Return [x, y] of the center of cell containing provided text 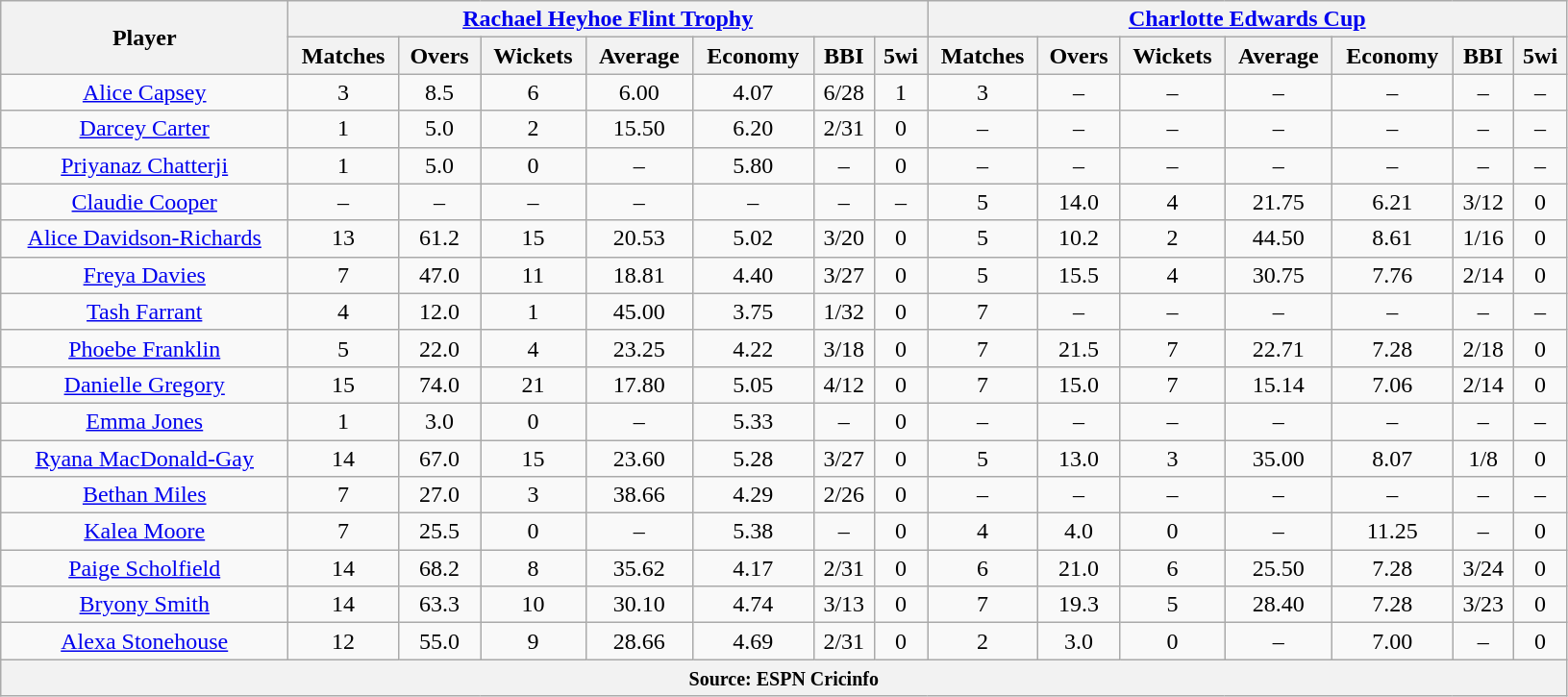
Ryana MacDonald-Gay [144, 459]
6/28 [844, 92]
8 [534, 568]
23.25 [638, 348]
Danielle Gregory [144, 385]
3/13 [844, 605]
13 [344, 238]
Emma Jones [144, 421]
Bethan Miles [144, 495]
8.5 [440, 92]
Bryony Smith [144, 605]
21.0 [1079, 568]
21.75 [1279, 202]
5.80 [753, 165]
5.38 [753, 532]
6.21 [1392, 202]
45.00 [638, 311]
35.00 [1279, 459]
Tash Farrant [144, 311]
9 [534, 641]
20.53 [638, 238]
5.33 [753, 421]
25.50 [1279, 568]
4.40 [753, 275]
3/23 [1482, 605]
8.07 [1392, 459]
67.0 [440, 459]
Alice Davidson-Richards [144, 238]
Alice Capsey [144, 92]
Phoebe Franklin [144, 348]
4/12 [844, 385]
Paige Scholfield [144, 568]
Player [144, 37]
10.2 [1079, 238]
38.66 [638, 495]
68.2 [440, 568]
1/16 [1482, 238]
15.14 [1279, 385]
22.71 [1279, 348]
3/18 [844, 348]
11 [534, 275]
7.76 [1392, 275]
18.81 [638, 275]
6.00 [638, 92]
35.62 [638, 568]
Darcey Carter [144, 129]
12 [344, 641]
27.0 [440, 495]
15.50 [638, 129]
12.0 [440, 311]
44.50 [1279, 238]
7.06 [1392, 385]
13.0 [1079, 459]
4.17 [753, 568]
14.0 [1079, 202]
15.0 [1079, 385]
11.25 [1392, 532]
Source: ESPN Cricinfo [784, 678]
15.5 [1079, 275]
55.0 [440, 641]
Priyanaz Chatterji [144, 165]
28.40 [1279, 605]
5.28 [753, 459]
5.02 [753, 238]
8.61 [1392, 238]
63.3 [440, 605]
4.29 [753, 495]
2/26 [844, 495]
1/32 [844, 311]
6.20 [753, 129]
21 [534, 385]
3/12 [1482, 202]
4.69 [753, 641]
7.00 [1392, 641]
10 [534, 605]
22.0 [440, 348]
4.22 [753, 348]
30.10 [638, 605]
19.3 [1079, 605]
25.5 [440, 532]
3/20 [844, 238]
3.75 [753, 311]
17.80 [638, 385]
Charlotte Edwards Cup [1248, 19]
Kalea Moore [144, 532]
Freya Davies [144, 275]
30.75 [1279, 275]
Rachael Heyhoe Flint Trophy [608, 19]
21.5 [1079, 348]
61.2 [440, 238]
23.60 [638, 459]
Claudie Cooper [144, 202]
4.07 [753, 92]
74.0 [440, 385]
Alexa Stonehouse [144, 641]
1/8 [1482, 459]
4.74 [753, 605]
5.05 [753, 385]
2/18 [1482, 348]
4.0 [1079, 532]
47.0 [440, 275]
28.66 [638, 641]
3/24 [1482, 568]
